Provide the (X, Y) coordinate of the cell's center where the given text is located.  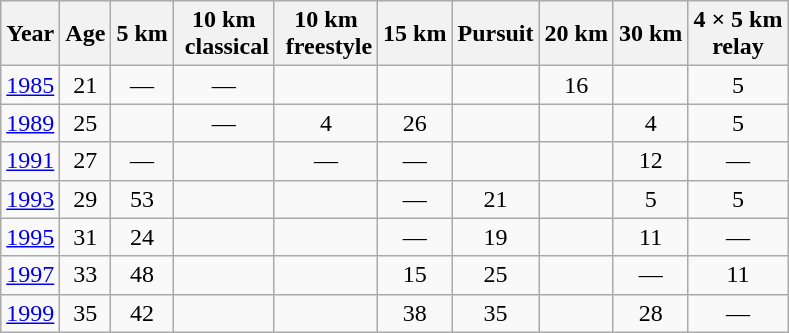
15 km (415, 34)
28 (650, 313)
31 (86, 237)
38 (415, 313)
Age (86, 34)
33 (86, 275)
1985 (30, 85)
48 (142, 275)
12 (650, 161)
27 (86, 161)
42 (142, 313)
15 (415, 275)
19 (496, 237)
4 × 5 kmrelay (738, 34)
10 km freestyle (326, 34)
10 km classical (224, 34)
Pursuit (496, 34)
1993 (30, 199)
1999 (30, 313)
Year (30, 34)
1995 (30, 237)
20 km (576, 34)
16 (576, 85)
1989 (30, 123)
5 km (142, 34)
24 (142, 237)
1991 (30, 161)
53 (142, 199)
26 (415, 123)
1997 (30, 275)
30 km (650, 34)
29 (86, 199)
